Detect which cell encompasses the target text, then output its [x, y] center coordinate. 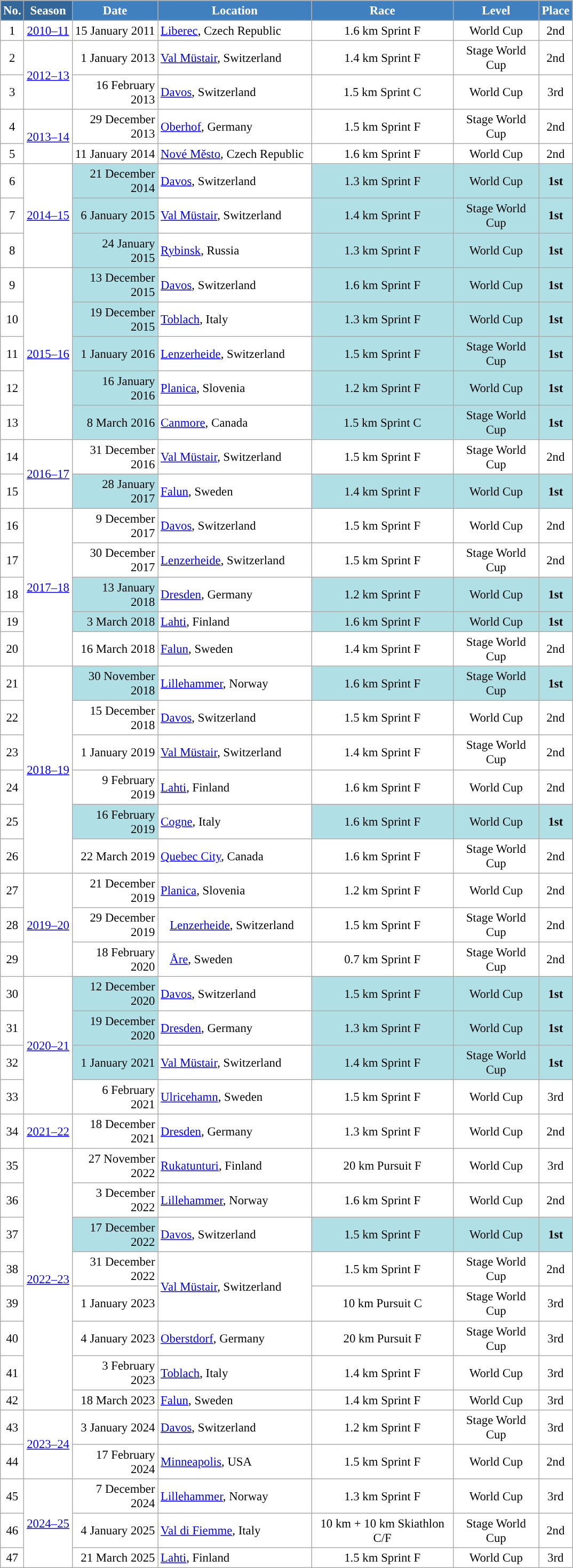
12 [12, 388]
2010–11 [48, 31]
2021–22 [48, 1132]
44 [12, 1461]
16 January 2016 [115, 388]
18 February 2020 [115, 959]
5 [12, 154]
2017–18 [48, 587]
2022–23 [48, 1279]
2018–19 [48, 770]
Rukatunturi, Finland [235, 1166]
Canmore, Canada [235, 422]
Val di Fiemme, Italy [235, 1531]
10 km Pursuit C [383, 1303]
3 March 2018 [115, 622]
35 [12, 1166]
14 [12, 457]
8 [12, 251]
11 January 2014 [115, 154]
2 [12, 58]
17 February 2024 [115, 1461]
9 February 2019 [115, 787]
16 [12, 526]
31 [12, 1028]
21 March 2025 [115, 1558]
23 [12, 753]
2024–25 [48, 1523]
39 [12, 1303]
2023–24 [48, 1444]
3 January 2024 [115, 1427]
Oberhof, Germany [235, 127]
24 January 2015 [115, 251]
2012–13 [48, 75]
28 January 2017 [115, 492]
26 [12, 855]
2016–17 [48, 474]
Minneapolis, USA [235, 1461]
3 February 2023 [115, 1373]
36 [12, 1200]
9 December 2017 [115, 526]
Level [496, 11]
25 [12, 821]
38 [12, 1269]
16 March 2018 [115, 650]
6 February 2021 [115, 1098]
Ulricehamn, Sweden [235, 1098]
17 December 2022 [115, 1235]
16 February 2013 [115, 93]
4 [12, 127]
0.7 km Sprint F [383, 959]
30 November 2018 [115, 684]
Nové Město, Czech Republic [235, 154]
18 March 2023 [115, 1400]
32 [12, 1062]
2015–16 [48, 353]
7 December 2024 [115, 1497]
Place [555, 11]
10 [12, 319]
21 December 2014 [115, 181]
12 December 2020 [115, 994]
Cogne, Italy [235, 821]
19 December 2020 [115, 1028]
3 December 2022 [115, 1200]
37 [12, 1235]
Rybinsk, Russia [235, 251]
34 [12, 1132]
46 [12, 1531]
45 [12, 1497]
29 [12, 959]
Date [115, 11]
4 January 2025 [115, 1531]
15 January 2011 [115, 31]
28 [12, 925]
10 km + 10 km Skiathlon C/F [383, 1531]
21 [12, 684]
43 [12, 1427]
17 [12, 560]
1 January 2023 [115, 1303]
30 December 2017 [115, 560]
18 [12, 595]
20 [12, 650]
2019–20 [48, 925]
40 [12, 1339]
Season [48, 11]
Quebec City, Canada [235, 855]
30 [12, 994]
47 [12, 1558]
19 December 2015 [115, 319]
2020–21 [48, 1045]
Åre, Sweden [235, 959]
1 January 2019 [115, 753]
6 January 2015 [115, 215]
15 [12, 492]
29 December 2019 [115, 925]
1 January 2013 [115, 58]
18 December 2021 [115, 1132]
13 December 2015 [115, 285]
Liberec, Czech Republic [235, 31]
22 [12, 718]
27 November 2022 [115, 1166]
29 December 2013 [115, 127]
1 January 2016 [115, 353]
31 December 2022 [115, 1269]
Location [235, 11]
13 [12, 422]
19 [12, 622]
1 January 2021 [115, 1062]
24 [12, 787]
33 [12, 1098]
No. [12, 11]
1 [12, 31]
21 December 2019 [115, 891]
7 [12, 215]
15 December 2018 [115, 718]
22 March 2019 [115, 855]
Oberstdorf, Germany [235, 1339]
2014–15 [48, 216]
27 [12, 891]
8 March 2016 [115, 422]
16 February 2019 [115, 821]
6 [12, 181]
13 January 2018 [115, 595]
3 [12, 93]
Race [383, 11]
31 December 2016 [115, 457]
11 [12, 353]
2013–14 [48, 137]
41 [12, 1373]
9 [12, 285]
42 [12, 1400]
4 January 2023 [115, 1339]
